Output the [x, y] coordinate of the center of the cell containing the given text.  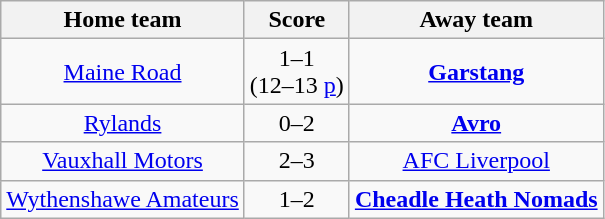
Vauxhall Motors [123, 161]
Home team [123, 20]
Wythenshawe Amateurs [123, 199]
Maine Road [123, 72]
0–2 [296, 123]
Rylands [123, 123]
Avro [476, 123]
Cheadle Heath Nomads [476, 199]
1–2 [296, 199]
1–1(12–13 p) [296, 72]
Garstang [476, 72]
Away team [476, 20]
AFC Liverpool [476, 161]
2–3 [296, 161]
Score [296, 20]
